Detect which cell encompasses the target text, then output its [x, y] center coordinate. 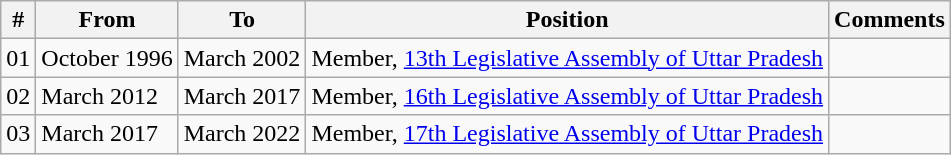
To [242, 20]
March 2012 [107, 96]
02 [18, 96]
Member, 17th Legislative Assembly of Uttar Pradesh [568, 134]
# [18, 20]
Comments [890, 20]
From [107, 20]
03 [18, 134]
Position [568, 20]
Member, 16th Legislative Assembly of Uttar Pradesh [568, 96]
March 2022 [242, 134]
March 2002 [242, 58]
October 1996 [107, 58]
Member, 13th Legislative Assembly of Uttar Pradesh [568, 58]
01 [18, 58]
